Output the [x, y] coordinate of the center of the cell containing the given text.  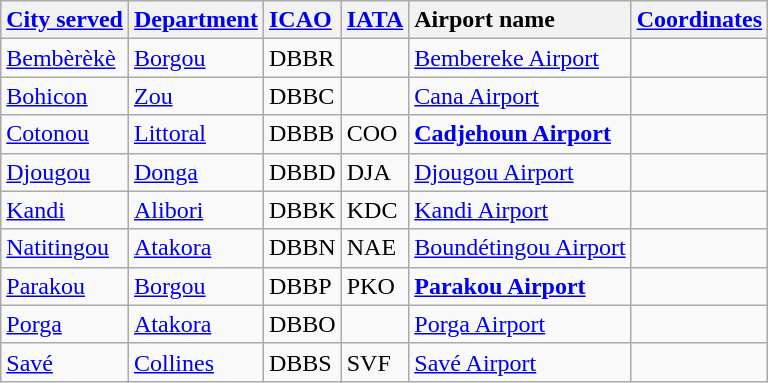
City served [65, 20]
Parakou Airport [520, 286]
Bembereke Airport [520, 58]
Zou [196, 96]
Kandi Airport [520, 210]
Kandi [65, 210]
Boundétingou Airport [520, 248]
Littoral [196, 134]
DBBB [302, 134]
Bembèrèkè [65, 58]
Djougou Airport [520, 172]
Savé [65, 362]
SVF [375, 362]
Porga Airport [520, 324]
DBBD [302, 172]
Parakou [65, 286]
Department [196, 20]
PKO [375, 286]
Alibori [196, 210]
DBBS [302, 362]
Djougou [65, 172]
Natitingou [65, 248]
Cana Airport [520, 96]
Collines [196, 362]
Porga [65, 324]
Savé Airport [520, 362]
ICAO [302, 20]
KDC [375, 210]
Coordinates [699, 20]
DBBN [302, 248]
COO [375, 134]
IATA [375, 20]
DBBC [302, 96]
Cadjehoun Airport [520, 134]
Bohicon [65, 96]
DBBR [302, 58]
Donga [196, 172]
NAE [375, 248]
Airport name [520, 20]
DBBP [302, 286]
DJA [375, 172]
DBBO [302, 324]
Cotonou [65, 134]
DBBK [302, 210]
